Return the (x, y) coordinate for the center point of the cell that contains the specified text.  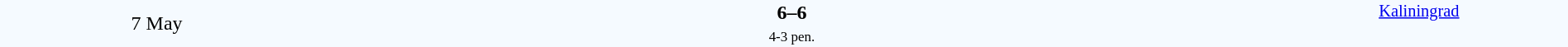
6–6 (791, 12)
7 May (157, 23)
4-3 pen. (791, 36)
Kaliningrad (1419, 23)
